From the cell containing the given text, extract its center point as [x, y] coordinate. 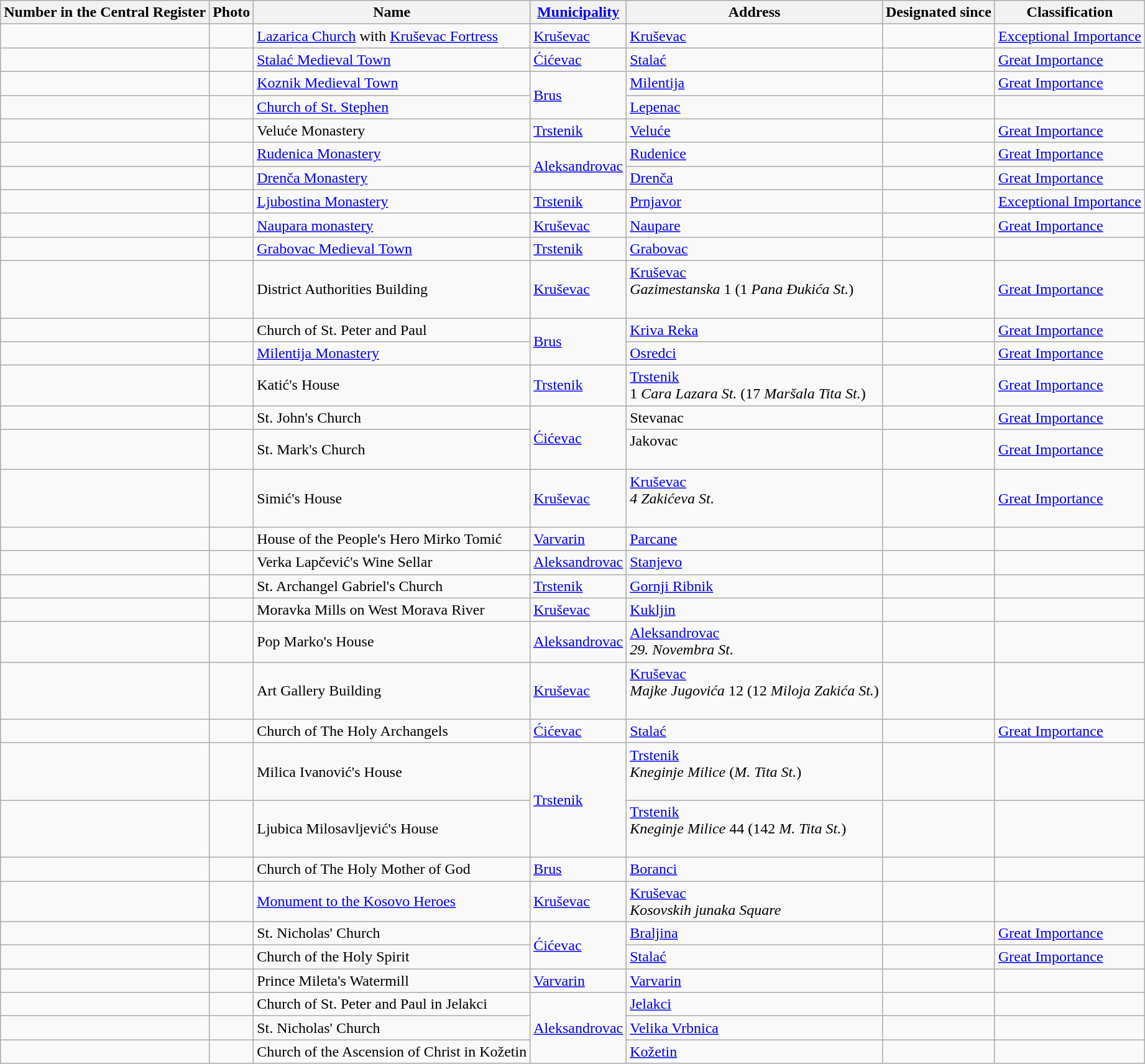
Rudenice [755, 154]
Address [755, 12]
Parcane [755, 539]
Ljubostina Monastery [392, 201]
Church of St. Peter and Paul [392, 330]
Naupare [755, 225]
Name [392, 12]
St. John's Church [392, 418]
Stevanac [755, 418]
Stalać Medieval Town [392, 60]
St. Archangel Gabriel's Church [392, 586]
Classification [1069, 12]
Photo [231, 12]
Kriva Reka [755, 330]
Aleksandrovac29. Novembra St. [755, 641]
KruševacGazimestanska 1 (1 Pana Đukića St.) [755, 289]
Gornji Ribnik [755, 586]
Drenča [755, 178]
Church of The Holy Mother of God [392, 869]
TrstenikKneginje Milice 44 (142 M. Tita St.) [755, 828]
House of the People's Hero Mirko Tomić [392, 539]
Veluće [755, 131]
Kožetin [755, 1052]
Moravka Mills on West Morava River [392, 610]
Milentija [755, 83]
Pop Marko's House [392, 641]
Lazarica Church with Kruševac Fortress [392, 36]
Church of the Ascension of Christ in Kožetin [392, 1052]
Veluće Monastery [392, 131]
St. Mark's Church [392, 450]
Church of St. Stephen [392, 107]
Designated since [939, 12]
Church of St. Peter and Paul in Jelakci [392, 1004]
KruševacMajke Jugovića 12 (12 Miloja Zakića St.) [755, 690]
KruševacKosovskih junaka Square [755, 901]
Prnjavor [755, 201]
Stanjevo [755, 562]
Rudenica Monastery [392, 154]
Simić's House [392, 498]
Osredci [755, 354]
Milentija Monastery [392, 354]
Braljina [755, 933]
Lepenac [755, 107]
Kruševac4 Zakićeva St. [755, 498]
Church of the Holy Spirit [392, 957]
Katić's House [392, 385]
Church of The Holy Archangels [392, 731]
Boranci [755, 869]
Drenča Monastery [392, 178]
Kukljin [755, 610]
Prince Mileta's Watermill [392, 981]
Jakovac [755, 450]
District Authorities Building [392, 289]
Verka Lapčević's Wine Sellar [392, 562]
Naupara monastery [392, 225]
TrstenikKneginje Milice (M. Tita St.) [755, 771]
Koznik Medieval Town [392, 83]
Milica Ivanović's House [392, 771]
Grabovac [755, 249]
Number in the Central Register [105, 12]
Art Gallery Building [392, 690]
Ljubica Milosavljević's House [392, 828]
Trstenik1 Cara Lazara St. (17 Maršala Tita St.) [755, 385]
Jelakci [755, 1004]
Velika Vrbnica [755, 1028]
Monument to the Kosovo Heroes [392, 901]
Grabovac Medieval Town [392, 249]
Municipality [578, 12]
